For the text-containing cell, return its midpoint in [x, y] coordinate format. 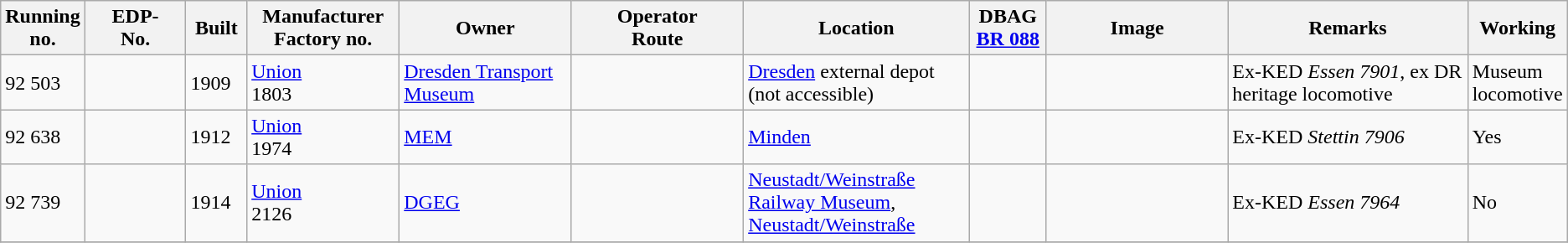
Ex-KED Essen 7901, ex DR heritage locomotive [1348, 82]
Location [856, 28]
No [1518, 203]
92 503 [43, 82]
Union1803 [323, 82]
Ex-KED Essen 7964 [1348, 203]
Image [1137, 28]
1909 [216, 82]
Union2126 [323, 203]
OperatorRoute [658, 28]
DBAGBR 088 [1008, 28]
Dresden external depot(not accessible) [856, 82]
1914 [216, 203]
EDP-No. [136, 28]
Museum locomotive [1518, 82]
92 739 [43, 203]
MEM [486, 137]
Yes [1518, 137]
Union1974 [323, 137]
DGEG [486, 203]
1912 [216, 137]
Minden [856, 137]
Ex-KED Stettin 7906 [1348, 137]
92 638 [43, 137]
Owner [486, 28]
Remarks [1348, 28]
ManufacturerFactory no. [323, 28]
Dresden Transport Museum [486, 82]
Runningno. [43, 28]
Working [1518, 28]
Built [216, 28]
Neustadt/Weinstraße Railway Museum, Neustadt/Weinstraße [856, 203]
